Output the (X, Y) coordinate of the center of the cell containing the given text.  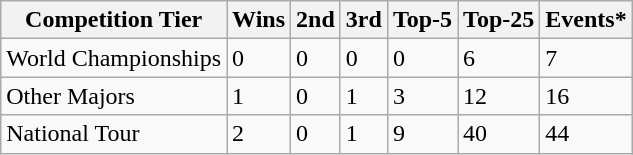
Competition Tier (114, 20)
3rd (364, 20)
National Tour (114, 134)
40 (499, 134)
Top-25 (499, 20)
World Championships (114, 58)
Events* (586, 20)
Top-5 (422, 20)
2 (259, 134)
44 (586, 134)
3 (422, 96)
6 (499, 58)
7 (586, 58)
2nd (316, 20)
12 (499, 96)
16 (586, 96)
Wins (259, 20)
9 (422, 134)
Other Majors (114, 96)
